Extract the [X, Y] coordinate from the center of the cell holding the provided text.  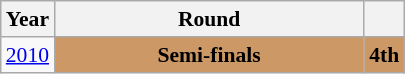
2010 [28, 55]
4th [384, 55]
Round [209, 19]
Year [28, 19]
Semi-finals [209, 55]
